Output the (x, y) coordinate of the center of the cell containing the given text.  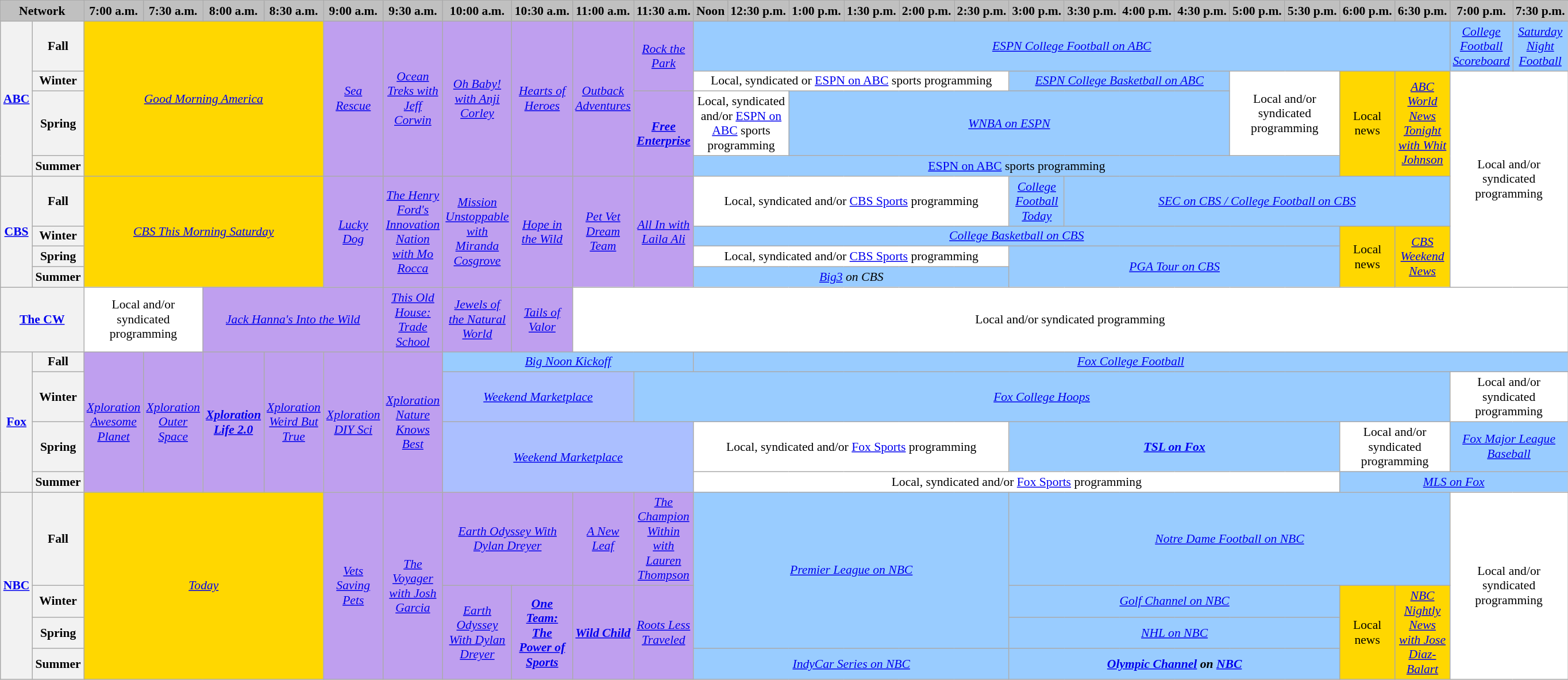
Golf Channel on NBC (1174, 601)
Mission Unstoppable with Miranda Cosgrove (477, 232)
College Football Scoreboard (1481, 46)
SEC on CBS / College Football on CBS (1257, 201)
8:30 a.m. (294, 11)
PGA Tour on CBS (1174, 266)
2:30 p.m. (982, 11)
Ocean Treks with Jeff Corwin (413, 99)
9:30 a.m. (413, 11)
Xploration DIY Sci (353, 422)
Fox College Football (1131, 362)
The Henry Ford's Innovation Nation with Mo Rocca (413, 232)
The Champion Within with Lauren Thompson (664, 539)
The Voyager with Josh Garcia (413, 586)
Fox College Hoops (1042, 397)
College Basketball on CBS (1017, 236)
Fox (17, 422)
1:00 p.m. (816, 11)
Free Enterprise (664, 134)
Big3 on CBS (852, 277)
Pet Vet Dream Team (603, 232)
NBC (17, 586)
2:00 p.m. (927, 11)
IndyCar Series on NBC (852, 664)
Saturday Night Football (1540, 46)
Jack Hanna's Into the Wild (293, 319)
4:00 p.m. (1147, 11)
Local, syndicated or ESPN on ABC sports programming (852, 81)
MLS on Fox (1454, 482)
3:00 p.m. (1037, 11)
Hearts of Heroes (542, 99)
1:30 p.m. (872, 11)
Oh Baby! with Anji Corley (477, 99)
Xploration Outer Space (173, 422)
Big Noon Kickoff (568, 362)
TSL on Fox (1174, 447)
7:30 a.m. (173, 11)
All In with Laila Ali (664, 232)
ESPN College Football on ABC (1072, 46)
NHL on NBC (1174, 632)
Network (43, 11)
Hope in the Wild (542, 232)
7:00 p.m. (1481, 11)
Outback Adventures (603, 99)
ESPN on ABC sports programming (1017, 166)
10:30 a.m. (542, 11)
Lucky Dog (353, 232)
NBC Nightly News with Jose Diaz-Balart (1423, 633)
Xploration Life 2.0 (233, 422)
The CW (43, 319)
6:30 p.m. (1423, 11)
11:00 a.m. (603, 11)
Noon (710, 11)
Good Morning America (203, 99)
Vets Saving Pets (353, 586)
Sea Rescue (353, 99)
Xploration Awesome Planet (114, 422)
Rock the Park (664, 56)
Fox Major League Baseball (1509, 447)
Jewels of the Natural World (477, 319)
WNBA on ESPN (1009, 123)
8:00 a.m. (233, 11)
ESPN College Basketball on ABC (1119, 81)
Notre Dame Football on NBC (1230, 539)
3:30 p.m. (1092, 11)
Today (203, 586)
Tails of Valor (542, 319)
College Football Today (1037, 201)
CBS Weekend News (1423, 256)
9:00 a.m. (353, 11)
Local, syndicated and/or ESPN on ABC sports programming (741, 123)
10:00 a.m. (477, 11)
Xploration Weird But True (294, 422)
4:30 p.m. (1202, 11)
5:00 p.m. (1257, 11)
One Team: The Power of Sports (542, 633)
A New Leaf (603, 539)
CBS This Morning Saturday (203, 232)
11:30 a.m. (664, 11)
7:30 p.m. (1540, 11)
12:30 p.m. (758, 11)
Xploration Nature Knows Best (413, 422)
Olympic Channel on NBC (1174, 664)
ABC World News Tonight with Whit Johnson (1423, 123)
This Old House: Trade School (413, 319)
5:30 p.m. (1312, 11)
Wild Child (603, 633)
ABC (17, 99)
Roots Less Traveled (664, 633)
CBS (17, 232)
6:00 p.m. (1367, 11)
Premier League on NBC (852, 570)
7:00 a.m. (114, 11)
